Extract the [X, Y] coordinate from the center of the cell holding the provided text.  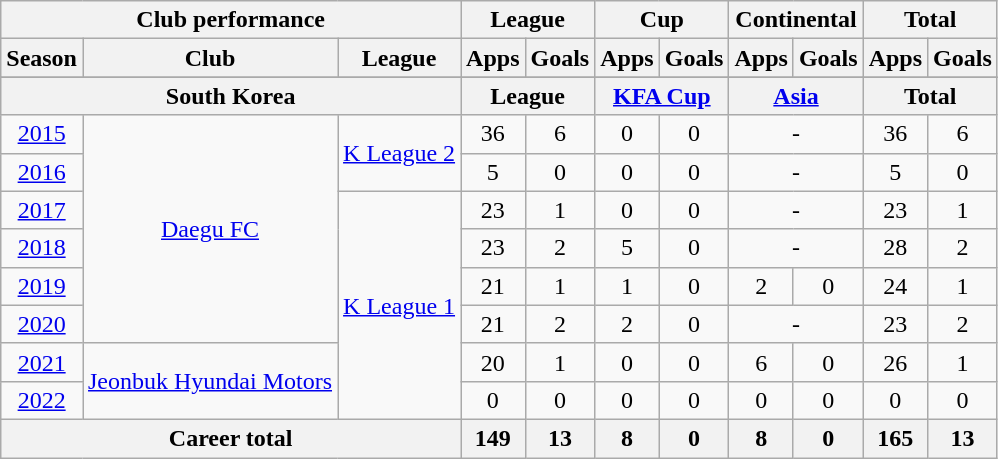
165 [895, 438]
Cup [662, 20]
28 [895, 248]
2022 [42, 400]
Daegu FC [210, 229]
Club performance [231, 20]
KFA Cup [662, 96]
2016 [42, 172]
Club [210, 58]
2020 [42, 324]
Career total [231, 438]
Season [42, 58]
20 [493, 362]
2019 [42, 286]
2021 [42, 362]
Asia [796, 96]
2018 [42, 248]
South Korea [231, 96]
K League 1 [400, 305]
24 [895, 286]
2017 [42, 210]
2015 [42, 134]
Jeonbuk Hyundai Motors [210, 381]
Continental [796, 20]
149 [493, 438]
26 [895, 362]
K League 2 [400, 153]
